Pinpoint the cell where the given text exists, returning its [X, Y] midpoint coordinate. 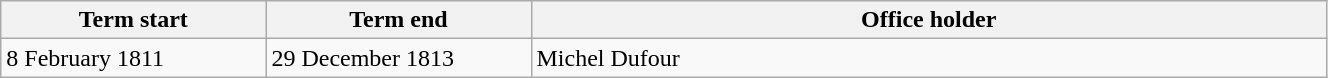
Term start [134, 20]
Michel Dufour [928, 58]
Office holder [928, 20]
29 December 1813 [398, 58]
Term end [398, 20]
8 February 1811 [134, 58]
